Provide the (x, y) coordinate of the cell's center where the given text is located.  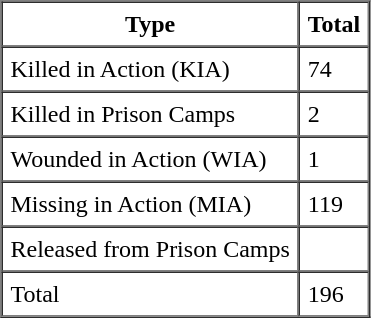
Released from Prison Camps (150, 248)
1 (334, 158)
Missing in Action (MIA) (150, 204)
Killed in Action (KIA) (150, 68)
Wounded in Action (WIA) (150, 158)
2 (334, 114)
74 (334, 68)
Killed in Prison Camps (150, 114)
Type (150, 24)
119 (334, 204)
196 (334, 294)
